Capture the cell that displays the provided text and extract its [x, y] central coordinate. 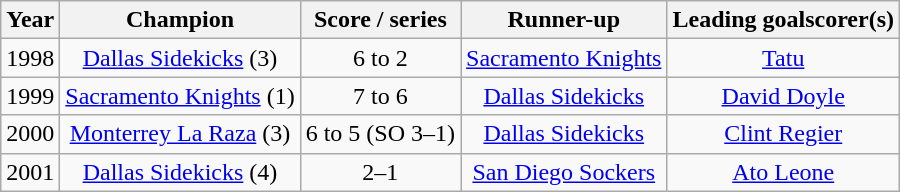
Tatu [784, 58]
Dallas Sidekicks (4) [180, 172]
6 to 2 [380, 58]
2001 [30, 172]
David Doyle [784, 96]
Sacramento Knights [564, 58]
Ato Leone [784, 172]
Score / series [380, 20]
6 to 5 (SO 3–1) [380, 134]
Year [30, 20]
Clint Regier [784, 134]
2–1 [380, 172]
1999 [30, 96]
Champion [180, 20]
Dallas Sidekicks (3) [180, 58]
Sacramento Knights (1) [180, 96]
Monterrey La Raza (3) [180, 134]
Runner-up [564, 20]
7 to 6 [380, 96]
San Diego Sockers [564, 172]
2000 [30, 134]
1998 [30, 58]
Leading goalscorer(s) [784, 20]
